Provide the [x, y] coordinate of the cell's center where the given text is located.  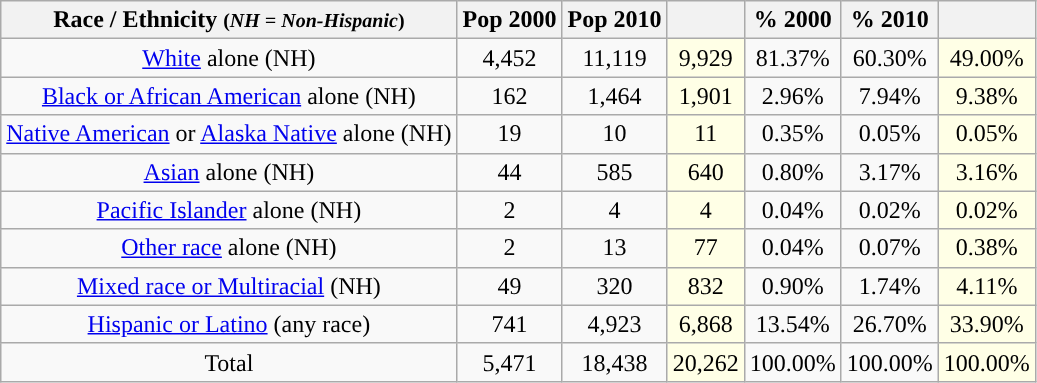
5,471 [510, 362]
Pop 2010 [614, 20]
4,923 [614, 324]
Race / Ethnicity (NH = Non-Hispanic) [229, 20]
0.90% [792, 286]
Pop 2000 [510, 20]
0.07% [890, 248]
44 [510, 172]
9.38% [986, 96]
33.90% [986, 324]
3.17% [890, 172]
0.38% [986, 248]
49 [510, 286]
6,868 [706, 324]
81.37% [792, 58]
18,438 [614, 362]
9,929 [706, 58]
White alone (NH) [229, 58]
0.35% [792, 134]
Other race alone (NH) [229, 248]
Mixed race or Multiracial (NH) [229, 286]
49.00% [986, 58]
741 [510, 324]
0.80% [792, 172]
4,452 [510, 58]
640 [706, 172]
832 [706, 286]
13.54% [792, 324]
Total [229, 362]
13 [614, 248]
7.94% [890, 96]
4.11% [986, 286]
77 [706, 248]
1.74% [890, 286]
Native American or Alaska Native alone (NH) [229, 134]
Asian alone (NH) [229, 172]
Hispanic or Latino (any race) [229, 324]
162 [510, 96]
Black or African American alone (NH) [229, 96]
26.70% [890, 324]
% 2010 [890, 20]
3.16% [986, 172]
% 2000 [792, 20]
11,119 [614, 58]
2.96% [792, 96]
1,901 [706, 96]
1,464 [614, 96]
60.30% [890, 58]
Pacific Islander alone (NH) [229, 210]
10 [614, 134]
19 [510, 134]
20,262 [706, 362]
11 [706, 134]
585 [614, 172]
320 [614, 286]
